Determine the [X, Y] coordinate at the center of the cell enclosing the given text.  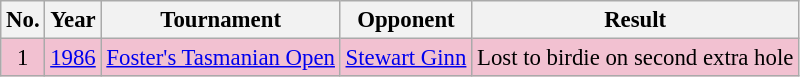
1986 [73, 58]
Lost to birdie on second extra hole [636, 58]
Result [636, 20]
Foster's Tasmanian Open [220, 58]
Opponent [406, 20]
Stewart Ginn [406, 58]
Tournament [220, 20]
Year [73, 20]
No. [23, 20]
1 [23, 58]
